For the text-containing cell, return its midpoint in [X, Y] coordinate format. 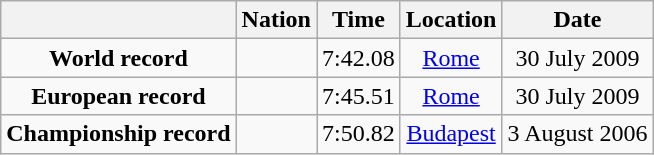
Budapest [451, 134]
Nation [276, 20]
Time [358, 20]
Championship record [118, 134]
7:50.82 [358, 134]
European record [118, 96]
World record [118, 58]
3 August 2006 [578, 134]
7:42.08 [358, 58]
Location [451, 20]
7:45.51 [358, 96]
Date [578, 20]
